Determine the [X, Y] coordinate at the center of the cell enclosing the given text.  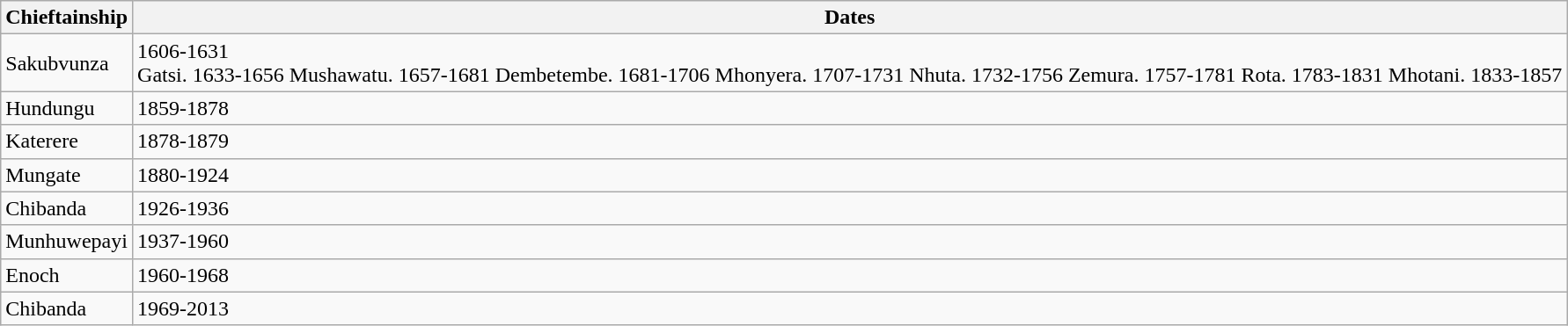
Chieftainship [67, 18]
1969-2013 [850, 308]
1878-1879 [850, 141]
Katerere [67, 141]
Enoch [67, 275]
Sakubvunza [67, 63]
Dates [850, 18]
Hundungu [67, 108]
1926-1936 [850, 208]
1960-1968 [850, 275]
1880-1924 [850, 175]
1859-1878 [850, 108]
Munhuwepayi [67, 242]
Mungate [67, 175]
1937-1960 [850, 242]
